For the text-containing cell, return its midpoint in (X, Y) coordinate format. 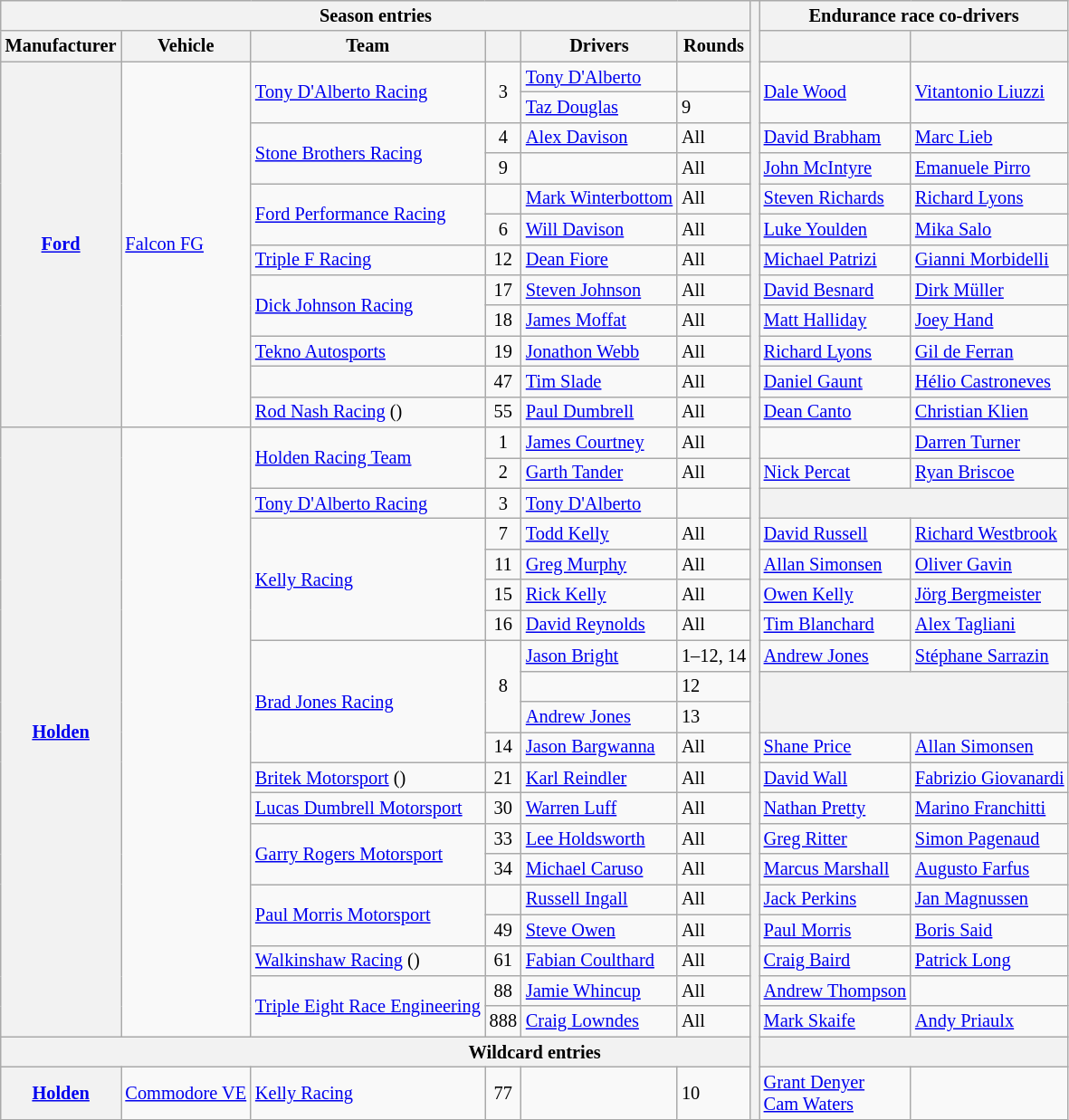
Paul Morris (835, 930)
Luke Youlden (835, 229)
Todd Kelly (599, 533)
Greg Murphy (599, 564)
Garry Rogers Motorsport (367, 853)
Christian Klien (989, 412)
Patrick Long (989, 961)
Vitantonio Liuzzi (989, 92)
Stone Brothers Racing (367, 152)
Michael Caruso (599, 869)
Jörg Bergmeister (989, 595)
Mark Winterbottom (599, 198)
Wildcard entries (535, 1052)
Falcon FG (186, 244)
Darren Turner (989, 443)
James Moffat (599, 321)
Tim Slade (599, 381)
Paul Dumbrell (599, 412)
Richard Westbrook (989, 533)
Dirk Müller (989, 290)
Jason Bargwanna (599, 747)
10 (713, 1093)
Paul Morris Motorsport (367, 914)
Russell Ingall (599, 899)
8 (503, 686)
Boris Said (989, 930)
Drivers (599, 46)
Simon Pagenaud (989, 838)
Mark Skaife (835, 1021)
Dale Wood (835, 92)
Jason Bright (599, 656)
Emanuele Pirro (989, 168)
33 (503, 838)
Jonathon Webb (599, 351)
Marcus Marshall (835, 869)
Marc Lieb (989, 138)
Gianni Morbidelli (989, 260)
4 (503, 138)
1 (503, 443)
Dean Fiore (599, 260)
David Reynolds (599, 625)
55 (503, 412)
Season entries (376, 15)
Britek Motorsport () (367, 778)
Alex Davison (599, 138)
888 (503, 1021)
Jamie Whincup (599, 991)
Manufacturer (62, 46)
Lucas Dumbrell Motorsport (367, 808)
Lee Holdsworth (599, 838)
Alex Tagliani (989, 625)
16 (503, 625)
Greg Ritter (835, 838)
Ryan Briscoe (989, 473)
34 (503, 869)
Tim Blanchard (835, 625)
Warren Luff (599, 808)
Dean Canto (835, 412)
David Russell (835, 533)
Owen Kelly (835, 595)
14 (503, 747)
Craig Baird (835, 961)
Ford (62, 244)
6 (503, 229)
Craig Lowndes (599, 1021)
Shane Price (835, 747)
Marino Franchitti (989, 808)
James Courtney (599, 443)
Commodore VE (186, 1093)
21 (503, 778)
18 (503, 321)
49 (503, 930)
David Brabham (835, 138)
Michael Patrizi (835, 260)
88 (503, 991)
Triple F Racing (367, 260)
Steven Johnson (599, 290)
David Besnard (835, 290)
Brad Jones Racing (367, 701)
Matt Halliday (835, 321)
Stéphane Sarrazin (989, 656)
61 (503, 961)
Steven Richards (835, 198)
Nick Percat (835, 473)
17 (503, 290)
Augusto Farfus (989, 869)
47 (503, 381)
Walkinshaw Racing () (367, 961)
Rod Nash Racing () (367, 412)
Jack Perkins (835, 899)
Andrew Thompson (835, 991)
Oliver Gavin (989, 564)
Tekno Autosports (367, 351)
2 (503, 473)
1–12, 14 (713, 656)
Taz Douglas (599, 107)
Gil de Ferran (989, 351)
Steve Owen (599, 930)
Daniel Gaunt (835, 381)
Will Davison (599, 229)
Jan Magnussen (989, 899)
Triple Eight Race Engineering (367, 1005)
Garth Tander (599, 473)
Endurance race co-drivers (914, 15)
13 (713, 716)
Grant Denyer Cam Waters (835, 1093)
Fabrizio Giovanardi (989, 778)
Rick Kelly (599, 595)
Ford Performance Racing (367, 214)
Hélio Castroneves (989, 381)
Karl Reindler (599, 778)
Team (367, 46)
David Wall (835, 778)
Rounds (713, 46)
Fabian Coulthard (599, 961)
11 (503, 564)
Mika Salo (989, 229)
7 (503, 533)
19 (503, 351)
Nathan Pretty (835, 808)
30 (503, 808)
John McIntyre (835, 168)
Andy Priaulx (989, 1021)
Holden Racing Team (367, 458)
Dick Johnson Racing (367, 304)
Vehicle (186, 46)
Joey Hand (989, 321)
15 (503, 595)
77 (503, 1093)
